Locate the cell with the specified text and output its [x, y] center coordinate. 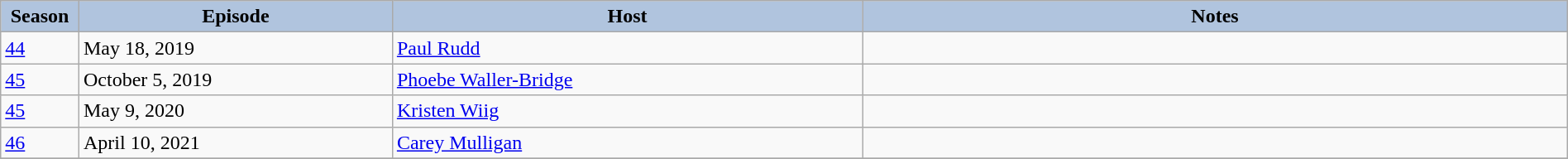
May 18, 2019 [235, 48]
Season [40, 17]
Notes [1216, 17]
Kristen Wiig [627, 111]
44 [40, 48]
October 5, 2019 [235, 79]
Phoebe Waller-Bridge [627, 79]
April 10, 2021 [235, 142]
May 9, 2020 [235, 111]
46 [40, 142]
Paul Rudd [627, 48]
Episode [235, 17]
Carey Mulligan [627, 142]
Host [627, 17]
